Capture the cell that displays the provided text and extract its (x, y) central coordinate. 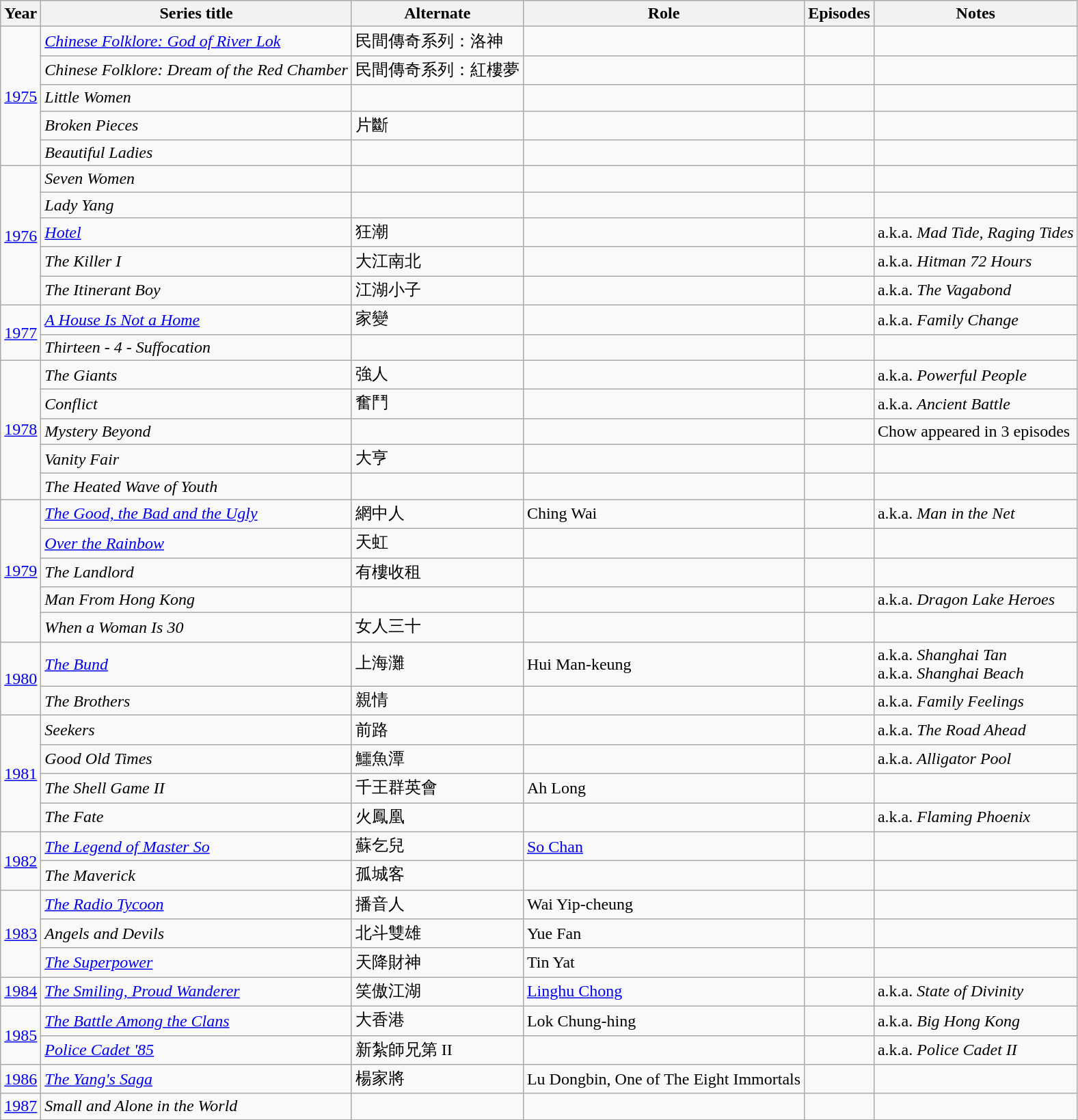
The Yang's Saga (197, 1080)
奮鬥 (437, 405)
1987 (21, 1106)
Chinese Folklore: God of River Lok (197, 41)
天降財神 (437, 962)
a.k.a. Man in the Net (975, 514)
The Superpower (197, 962)
女人三十 (437, 627)
前路 (437, 730)
民間傳奇系列：洛神 (437, 41)
Wai Yip-cheung (663, 905)
笑傲江湖 (437, 992)
The Itinerant Boy (197, 291)
The Giants (197, 374)
Lady Yang (197, 205)
新紮師兄第 II (437, 1050)
親情 (437, 701)
Ching Wai (663, 514)
When a Woman Is 30 (197, 627)
Series title (197, 14)
a.k.a. Powerful People (975, 374)
1981 (21, 774)
Angels and Devils (197, 933)
a.k.a. Flaming Phoenix (975, 817)
Seekers (197, 730)
天虹 (437, 543)
a.k.a. Family Change (975, 320)
蘇乞兒 (437, 846)
Over the Rainbow (197, 543)
a.k.a. Alligator Pool (975, 759)
a.k.a. Family Feelings (975, 701)
Lok Chung-hing (663, 1021)
強人 (437, 374)
1976 (21, 236)
The Bund (197, 664)
The Killer I (197, 261)
Notes (975, 14)
Man From Hong Kong (197, 600)
Linghu Chong (663, 992)
Hotel (197, 232)
a.k.a. Mad Tide, Raging Tides (975, 232)
The Good, the Bad and the Ugly (197, 514)
1977 (21, 332)
狂潮 (437, 232)
1978 (21, 430)
1984 (21, 992)
Mystery Beyond (197, 431)
a.k.a. Hitman 72 Hours (975, 261)
1979 (21, 571)
Tin Yat (663, 962)
火鳳凰 (437, 817)
片斷 (437, 126)
Episodes (839, 14)
Hui Man-keung (663, 664)
1986 (21, 1080)
The Brothers (197, 701)
The Battle Among the Clans (197, 1021)
1985 (21, 1035)
a.k.a. Big Hong Kong (975, 1021)
江湖小子 (437, 291)
The Shell Game II (197, 789)
So Chan (663, 846)
Conflict (197, 405)
1975 (21, 96)
The Fate (197, 817)
a.k.a. Ancient Battle (975, 405)
Good Old Times (197, 759)
播音人 (437, 905)
Alternate (437, 14)
The Radio Tycoon (197, 905)
a.k.a. The Vagabond (975, 291)
Lu Dongbin, One of The Eight Immortals (663, 1080)
a.k.a. The Road Ahead (975, 730)
家變 (437, 320)
Role (663, 14)
Year (21, 14)
Seven Women (197, 179)
a.k.a. Dragon Lake Heroes (975, 600)
The Heated Wave of Youth (197, 487)
a.k.a. Shanghai Tan a.k.a. Shanghai Beach (975, 664)
鱷魚潭 (437, 759)
民間傳奇系列：紅樓夢 (437, 70)
網中人 (437, 514)
Vanity Fair (197, 459)
有樓收租 (437, 573)
Police Cadet '85 (197, 1050)
a.k.a. Police Cadet II (975, 1050)
The Landlord (197, 573)
Ah Long (663, 789)
上海灘 (437, 664)
Chow appeared in 3 episodes (975, 431)
Chinese Folklore: Dream of the Red Chamber (197, 70)
楊家將 (437, 1080)
北斗雙雄 (437, 933)
Little Women (197, 98)
a.k.a. State of Divinity (975, 992)
A House Is Not a Home (197, 320)
孤城客 (437, 876)
The Maverick (197, 876)
1982 (21, 861)
大江南北 (437, 261)
The Legend of Master So (197, 846)
大亨 (437, 459)
Thirteen - 4 - Suffocation (197, 347)
Yue Fan (663, 933)
Broken Pieces (197, 126)
1980 (21, 679)
The Smiling, Proud Wanderer (197, 992)
Beautiful Ladies (197, 153)
大香港 (437, 1021)
1983 (21, 933)
千王群英會 (437, 789)
Small and Alone in the World (197, 1106)
